Scan for the cell matching the given text and deliver its [x, y] coordinate at center. 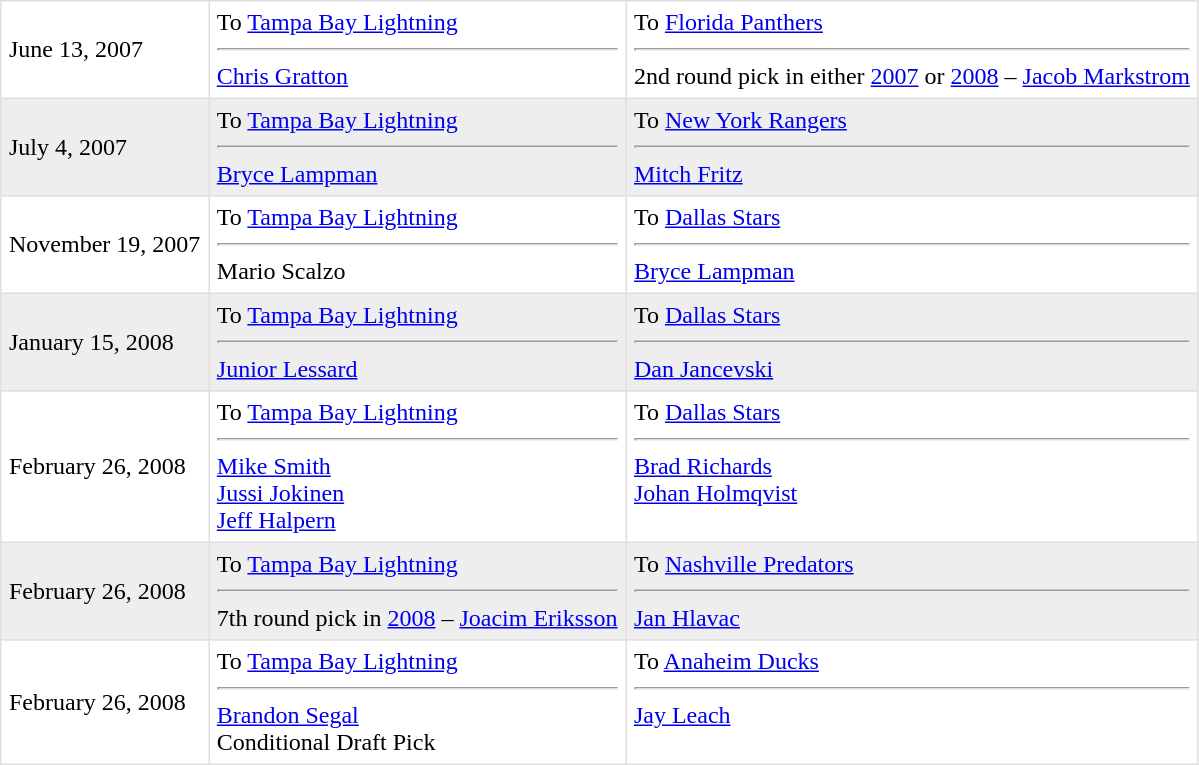
To Dallas Stars Bryce Lampman [912, 245]
To Dallas Stars Brad Richards Johan Holmqvist [912, 467]
November 19, 2007 [105, 245]
To New York Rangers Mitch Fritz [912, 147]
July 4, 2007 [105, 147]
To Tampa Bay Lightning Mario Scalzo [418, 245]
To Nashville Predators Jan Hlavac [912, 591]
To Tampa Bay Lightning Junior Lessard [418, 342]
To Tampa Bay Lightning Brandon Segal Conditional Draft Pick [418, 702]
To Florida Panthers 2nd round pick in either 2007 or 2008 – Jacob Markstrom [912, 50]
To Tampa Bay Lightning Chris Gratton [418, 50]
June 13, 2007 [105, 50]
To Tampa Bay Lightning Mike Smith Jussi Jokinen Jeff Halpern [418, 467]
To Tampa Bay Lightning Bryce Lampman [418, 147]
To Dallas Stars Dan Jancevski [912, 342]
January 15, 2008 [105, 342]
To Tampa Bay Lightning 7th round pick in 2008 – Joacim Eriksson [418, 591]
To Anaheim Ducks Jay Leach [912, 702]
